Detect which cell encompasses the target text, then output its (X, Y) center coordinate. 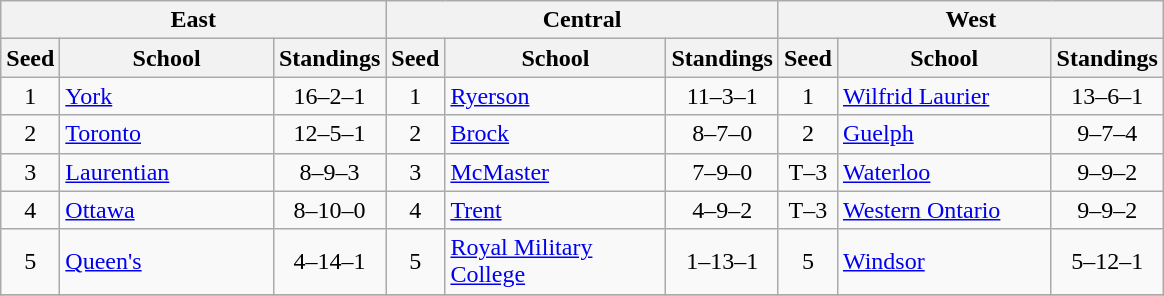
York (167, 96)
West (970, 20)
13–6–1 (1107, 96)
Waterloo (944, 172)
McMaster (556, 172)
East (194, 20)
Laurentian (167, 172)
Windsor (944, 262)
Guelph (944, 134)
Wilfrid Laurier (944, 96)
Trent (556, 210)
Western Ontario (944, 210)
11–3–1 (722, 96)
8–10–0 (329, 210)
12–5–1 (329, 134)
4–9–2 (722, 210)
4–14–1 (329, 262)
Central (582, 20)
7–9–0 (722, 172)
Brock (556, 134)
9–7–4 (1107, 134)
Queen's (167, 262)
5–12–1 (1107, 262)
Ottawa (167, 210)
8–9–3 (329, 172)
Toronto (167, 134)
Royal Military College (556, 262)
8–7–0 (722, 134)
1–13–1 (722, 262)
Ryerson (556, 96)
16–2–1 (329, 96)
